Scan for the cell matching the given text and deliver its (X, Y) coordinate at center. 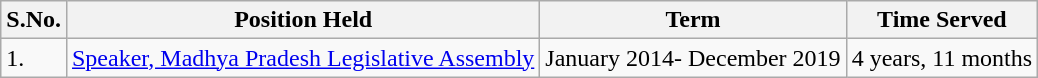
Time Served (942, 20)
January 2014- December 2019 (693, 58)
Term (693, 20)
S.No. (34, 20)
1. (34, 58)
Speaker, Madhya Pradesh Legislative Assembly (302, 58)
4 years, 11 months (942, 58)
Position Held (302, 20)
